Identify which cell holds the provided text, then report its [x, y] central coordinate. 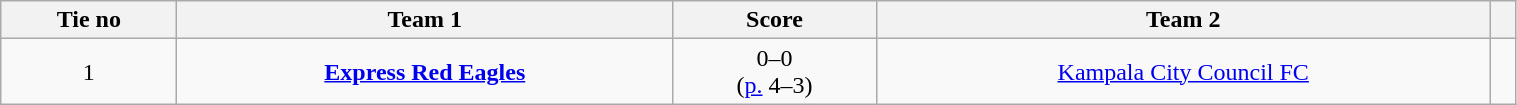
Kampala City Council FC [1183, 72]
0–0 (p. 4–3) [775, 72]
Express Red Eagles [425, 72]
Team 2 [1183, 20]
1 [89, 72]
Score [775, 20]
Tie no [89, 20]
Team 1 [425, 20]
